Capture the cell that displays the provided text and extract its (x, y) central coordinate. 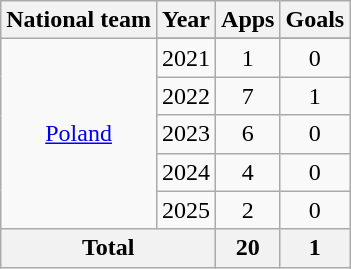
2024 (186, 172)
Goals (315, 20)
7 (248, 96)
2 (248, 210)
2022 (186, 96)
Total (108, 248)
2025 (186, 210)
2021 (186, 58)
Apps (248, 20)
4 (248, 172)
National team (79, 20)
Year (186, 20)
20 (248, 248)
2023 (186, 134)
Poland (79, 134)
6 (248, 134)
